Locate the cell with the specified text and output its (x, y) center coordinate. 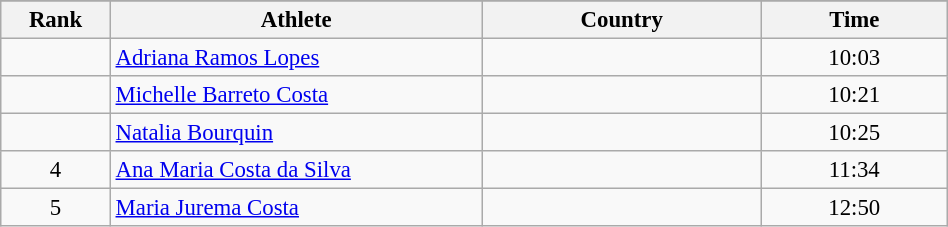
10:21 (854, 95)
Adriana Ramos Lopes (296, 58)
12:50 (854, 208)
5 (56, 208)
10:03 (854, 58)
11:34 (854, 170)
Time (854, 20)
Natalia Bourquin (296, 133)
Country (622, 20)
Athlete (296, 20)
Ana Maria Costa da Silva (296, 170)
Maria Jurema Costa (296, 208)
4 (56, 170)
10:25 (854, 133)
Michelle Barreto Costa (296, 95)
Rank (56, 20)
